Pinpoint the cell where the given text exists, returning its (X, Y) midpoint coordinate. 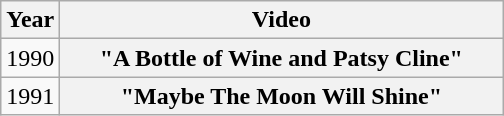
1990 (30, 58)
"Maybe The Moon Will Shine" (282, 96)
Year (30, 20)
Video (282, 20)
"A Bottle of Wine and Patsy Cline" (282, 58)
1991 (30, 96)
